From the cell containing the given text, extract its center point as (X, Y) coordinate. 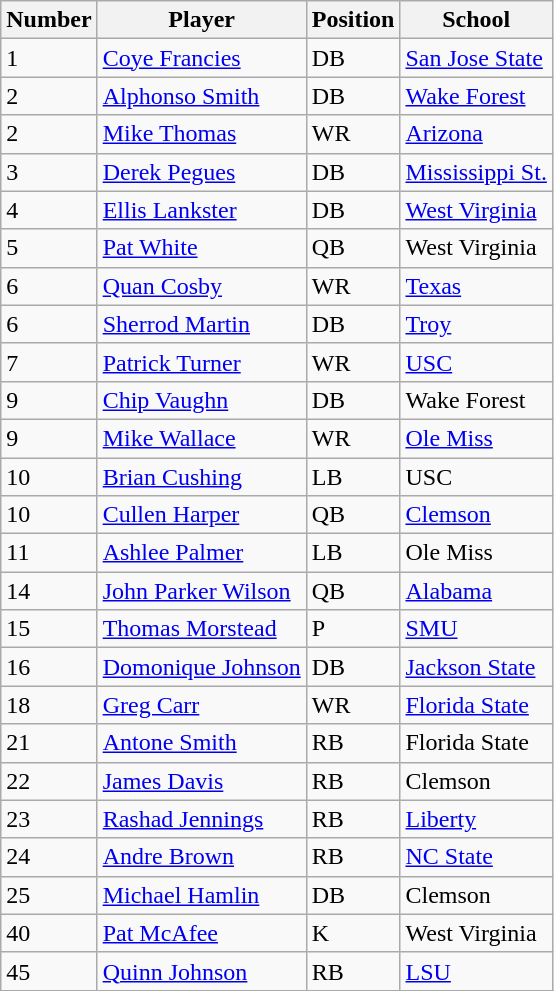
Position (353, 20)
Quan Cosby (202, 286)
24 (49, 857)
14 (49, 591)
Texas (476, 286)
Quinn Johnson (202, 971)
Ashlee Palmer (202, 553)
Troy (476, 324)
40 (49, 933)
Alabama (476, 591)
1 (49, 58)
P (353, 629)
SMU (476, 629)
John Parker Wilson (202, 591)
Player (202, 20)
School (476, 20)
Liberty (476, 819)
LSU (476, 971)
11 (49, 553)
45 (49, 971)
21 (49, 743)
23 (49, 819)
18 (49, 705)
Pat White (202, 248)
Coye Francies (202, 58)
Brian Cushing (202, 477)
Mike Thomas (202, 134)
Mike Wallace (202, 438)
Mississippi St. (476, 172)
22 (49, 781)
Cullen Harper (202, 515)
Antone Smith (202, 743)
Michael Hamlin (202, 895)
Chip Vaughn (202, 400)
NC State (476, 857)
Pat McAfee (202, 933)
Sherrod Martin (202, 324)
Derek Pegues (202, 172)
Jackson State (476, 667)
Ellis Lankster (202, 210)
Greg Carr (202, 705)
7 (49, 362)
James Davis (202, 781)
Thomas Morstead (202, 629)
25 (49, 895)
4 (49, 210)
15 (49, 629)
Rashad Jennings (202, 819)
Patrick Turner (202, 362)
Arizona (476, 134)
3 (49, 172)
Alphonso Smith (202, 96)
K (353, 933)
5 (49, 248)
Number (49, 20)
16 (49, 667)
Domonique Johnson (202, 667)
Andre Brown (202, 857)
San Jose State (476, 58)
